Search for the cell housing the specified text and yield its (X, Y) center coordinate. 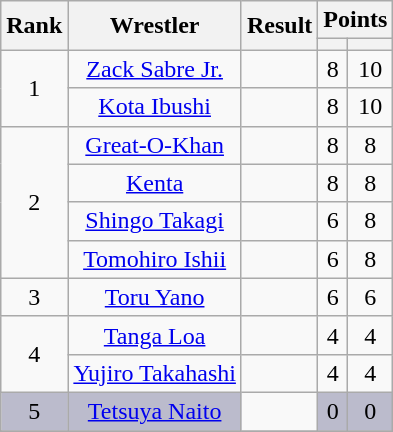
Result (279, 26)
Shingo Takagi (155, 221)
Tanga Loa (155, 335)
Rank (34, 26)
5 (34, 411)
Tomohiro Ishii (155, 259)
Yujiro Takahashi (155, 373)
3 (34, 297)
2 (34, 202)
Kota Ibushi (155, 107)
Wrestler (155, 26)
1 (34, 88)
Tetsuya Naito (155, 411)
Zack Sabre Jr. (155, 69)
Toru Yano (155, 297)
Points (356, 20)
Kenta (155, 183)
Great-O-Khan (155, 145)
